Find where the given text appears and provide that cell's center as (X, Y) coordinate. 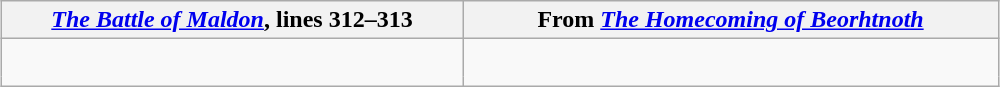
The Battle of Maldon, lines 312–313 (232, 20)
From The Homecoming of Beorhtnoth (730, 20)
